Identify which cell holds the provided text, then report its [X, Y] central coordinate. 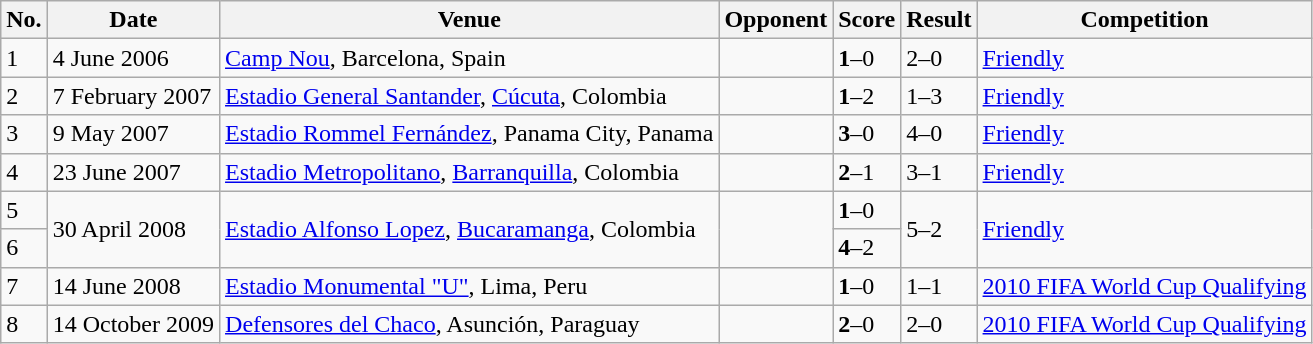
6 [24, 248]
7 [24, 286]
1 [24, 58]
1–2 [867, 96]
4 June 2006 [133, 58]
Estadio Rommel Fernández, Panama City, Panama [470, 134]
7 February 2007 [133, 96]
30 April 2008 [133, 229]
4 [24, 172]
Estadio Alfonso Lopez, Bucaramanga, Colombia [470, 229]
Estadio Metropolitano, Barranquilla, Colombia [470, 172]
Competition [1144, 20]
3 [24, 134]
Score [867, 20]
5 [24, 210]
Result [939, 20]
Defensores del Chaco, Asunción, Paraguay [470, 324]
5–2 [939, 229]
1–1 [939, 286]
2–1 [867, 172]
3–1 [939, 172]
14 June 2008 [133, 286]
14 October 2009 [133, 324]
1–3 [939, 96]
Estadio General Santander, Cúcuta, Colombia [470, 96]
4–2 [867, 248]
Date [133, 20]
Camp Nou, Barcelona, Spain [470, 58]
2 [24, 96]
8 [24, 324]
Estadio Monumental "U", Lima, Peru [470, 286]
23 June 2007 [133, 172]
3–0 [867, 134]
No. [24, 20]
Venue [470, 20]
4–0 [939, 134]
Opponent [776, 20]
9 May 2007 [133, 134]
